Extract the (X, Y) coordinate from the center of the cell holding the provided text.  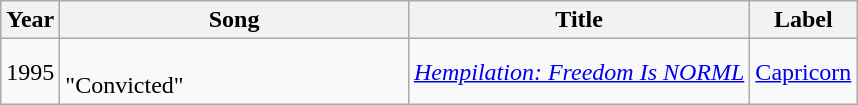
1995 (30, 72)
Title (578, 20)
"Convicted" (234, 72)
Year (30, 20)
Label (804, 20)
Hempilation: Freedom Is NORML (578, 72)
Capricorn (804, 72)
Song (234, 20)
